Identify which cell holds the provided text, then report its (x, y) central coordinate. 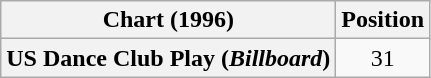
Chart (1996) (168, 20)
31 (383, 58)
Position (383, 20)
US Dance Club Play (Billboard) (168, 58)
